For the text-containing cell, return its midpoint in [X, Y] coordinate format. 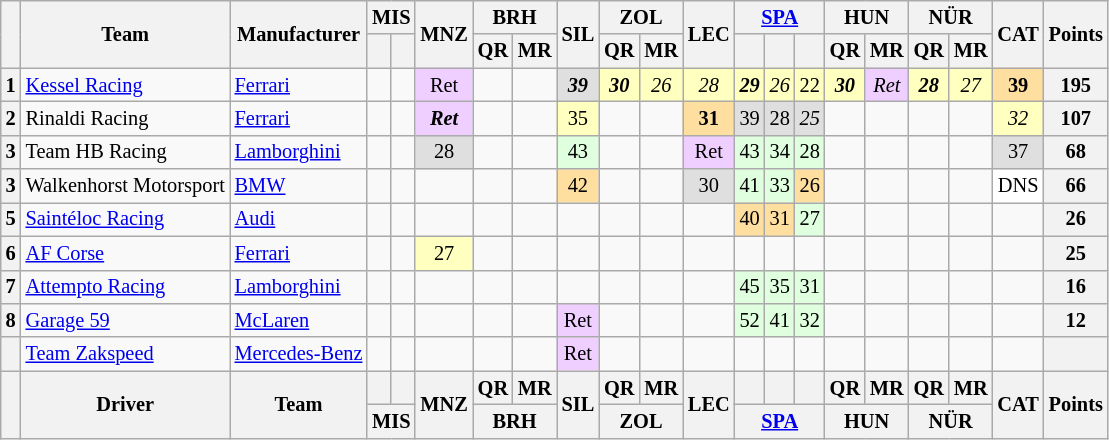
Rinaldi Racing [126, 118]
8 [11, 320]
107 [1076, 118]
52 [750, 320]
Audi [299, 219]
BMW [299, 186]
Walkenhorst Motorsport [126, 186]
33 [780, 186]
AF Corse [126, 253]
40 [750, 219]
Garage 59 [126, 320]
McLaren [299, 320]
Saintéloc Racing [126, 219]
Manufacturer [299, 34]
16 [1076, 287]
Team Zakspeed [126, 354]
Driver [126, 404]
34 [780, 152]
42 [578, 186]
45 [750, 287]
66 [1076, 186]
Mercedes-Benz [299, 354]
68 [1076, 152]
Team HB Racing [126, 152]
DNS [1018, 186]
Kessel Racing [126, 85]
5 [11, 219]
7 [11, 287]
37 [1018, 152]
2 [11, 118]
6 [11, 253]
12 [1076, 320]
22 [810, 85]
Attempto Racing [126, 287]
1 [11, 85]
29 [750, 85]
195 [1076, 85]
